For the text-containing cell, return its midpoint in [X, Y] coordinate format. 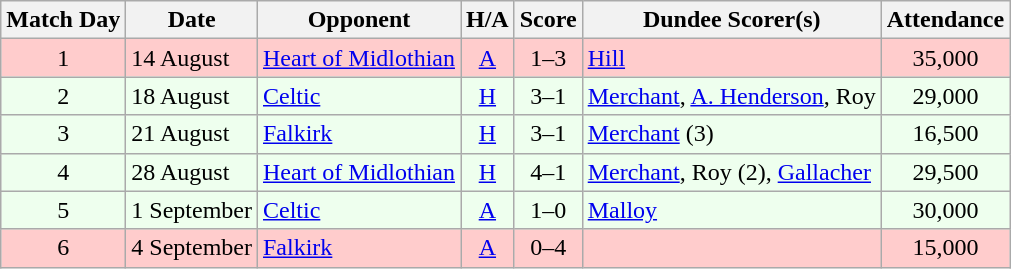
Dundee Scorer(s) [732, 20]
Merchant, Roy (2), Gallacher [732, 172]
18 August [192, 96]
1–0 [548, 210]
Score [548, 20]
1 September [192, 210]
Attendance [945, 20]
29,000 [945, 96]
Opponent [358, 20]
4–1 [548, 172]
4 [64, 172]
H/A [487, 20]
Merchant, A. Henderson, Roy [732, 96]
6 [64, 248]
Hill [732, 58]
30,000 [945, 210]
Match Day [64, 20]
4 September [192, 248]
1–3 [548, 58]
2 [64, 96]
Malloy [732, 210]
3 [64, 134]
29,500 [945, 172]
16,500 [945, 134]
0–4 [548, 248]
28 August [192, 172]
15,000 [945, 248]
21 August [192, 134]
Date [192, 20]
14 August [192, 58]
1 [64, 58]
Merchant (3) [732, 134]
35,000 [945, 58]
5 [64, 210]
